Capture the cell that displays the provided text and extract its [X, Y] central coordinate. 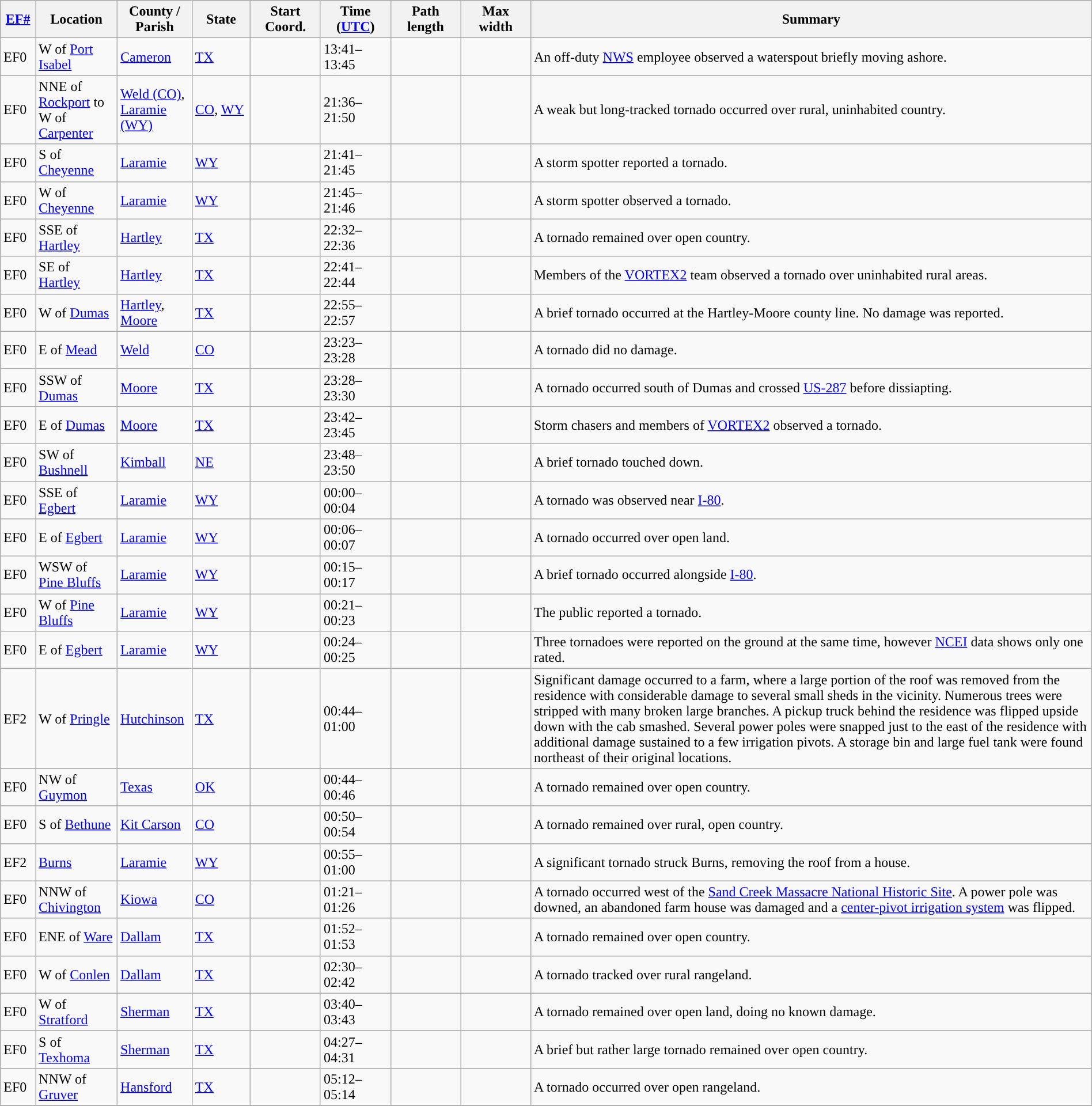
Texas [155, 787]
Summary [811, 20]
SSE of Egbert [77, 500]
Kiowa [155, 900]
W of Conlen [77, 975]
ENE of Ware [77, 937]
A tornado occurred south of Dumas and crossed US-287 before dissiapting. [811, 387]
00:21–00:23 [355, 613]
A brief tornado occurred alongside I-80. [811, 575]
05:12–05:14 [355, 1086]
SE of Hartley [77, 275]
S of Cheyenne [77, 162]
NNW of Gruver [77, 1086]
Cameron [155, 56]
A brief but rather large tornado remained over open country. [811, 1050]
The public reported a tornado. [811, 613]
A brief tornado occurred at the Hartley-Moore county line. No damage was reported. [811, 312]
State [221, 20]
Storm chasers and members of VORTEX2 observed a tornado. [811, 425]
Start Coord. [286, 20]
00:44–00:46 [355, 787]
A tornado was observed near I-80. [811, 500]
Time (UTC) [355, 20]
Kimball [155, 462]
22:32–22:36 [355, 237]
01:52–01:53 [355, 937]
00:00–00:04 [355, 500]
00:15–00:17 [355, 575]
Path length [426, 20]
W of Port Isabel [77, 56]
NNE of Rockport to W of Carpenter [77, 109]
04:27–04:31 [355, 1050]
W of Pringle [77, 719]
A brief tornado touched down. [811, 462]
County / Parish [155, 20]
03:40–03:43 [355, 1012]
SSW of Dumas [77, 387]
SW of Bushnell [77, 462]
13:41–13:45 [355, 56]
A tornado occurred over open rangeland. [811, 1086]
22:41–22:44 [355, 275]
A significant tornado struck Burns, removing the roof from a house. [811, 862]
Members of the VORTEX2 team observed a tornado over uninhabited rural areas. [811, 275]
A tornado did no damage. [811, 350]
NW of Guymon [77, 787]
S of Bethune [77, 825]
WSW of Pine Bluffs [77, 575]
23:48–23:50 [355, 462]
A weak but long-tracked tornado occurred over rural, uninhabited country. [811, 109]
Weld [155, 350]
EF# [18, 20]
A tornado tracked over rural rangeland. [811, 975]
A tornado remained over rural, open country. [811, 825]
W of Pine Bluffs [77, 613]
A tornado remained over open land, doing no known damage. [811, 1012]
Location [77, 20]
Weld (CO), Laramie (WY) [155, 109]
22:55–22:57 [355, 312]
A storm spotter reported a tornado. [811, 162]
NNW of Chivington [77, 900]
A storm spotter observed a tornado. [811, 200]
Hartley, Moore [155, 312]
W of Dumas [77, 312]
Burns [77, 862]
21:45–21:46 [355, 200]
00:06–00:07 [355, 538]
Kit Carson [155, 825]
CO, WY [221, 109]
E of Mead [77, 350]
00:24–00:25 [355, 650]
A tornado occurred over open land. [811, 538]
23:28–23:30 [355, 387]
02:30–02:42 [355, 975]
Hansford [155, 1086]
NE [221, 462]
Hutchinson [155, 719]
01:21–01:26 [355, 900]
W of Cheyenne [77, 200]
S of Texhoma [77, 1050]
00:50–00:54 [355, 825]
E of Dumas [77, 425]
21:36–21:50 [355, 109]
Max width [496, 20]
OK [221, 787]
Three tornadoes were reported on the ground at the same time, however NCEI data shows only one rated. [811, 650]
23:23–23:28 [355, 350]
00:55–01:00 [355, 862]
23:42–23:45 [355, 425]
00:44–01:00 [355, 719]
W of Stratford [77, 1012]
21:41–21:45 [355, 162]
SSE of Hartley [77, 237]
An off-duty NWS employee observed a waterspout briefly moving ashore. [811, 56]
